Determine the (X, Y) coordinate at the center of the cell enclosing the given text.  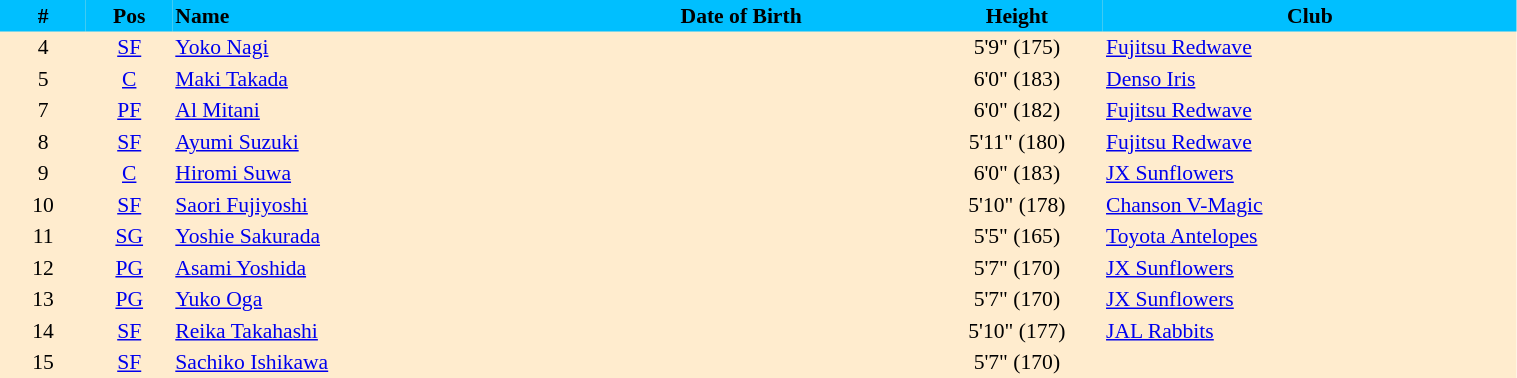
# (43, 16)
Toyota Antelopes (1310, 236)
5'10" (178) (1017, 205)
Denso Iris (1310, 79)
4 (43, 48)
5'5" (165) (1017, 236)
5'11" (180) (1017, 142)
5'9" (175) (1017, 48)
Chanson V-Magic (1310, 205)
Name (362, 16)
Yoshie Sakurada (362, 236)
Yoko Nagi (362, 48)
Ayumi Suzuki (362, 142)
Asami Yoshida (362, 268)
Yuko Oga (362, 300)
9 (43, 174)
7 (43, 110)
Saori Fujiyoshi (362, 205)
Club (1310, 16)
JAL Rabbits (1310, 331)
12 (43, 268)
Sachiko Ishikawa (362, 362)
PF (129, 110)
14 (43, 331)
5 (43, 79)
13 (43, 300)
Height (1017, 16)
Pos (129, 16)
8 (43, 142)
Al Mitani (362, 110)
Maki Takada (362, 79)
Reika Takahashi (362, 331)
5'10" (177) (1017, 331)
Date of Birth (742, 16)
11 (43, 236)
Hiromi Suwa (362, 174)
6'0" (182) (1017, 110)
SG (129, 236)
15 (43, 362)
10 (43, 205)
